Scan for the cell matching the given text and deliver its (x, y) coordinate at center. 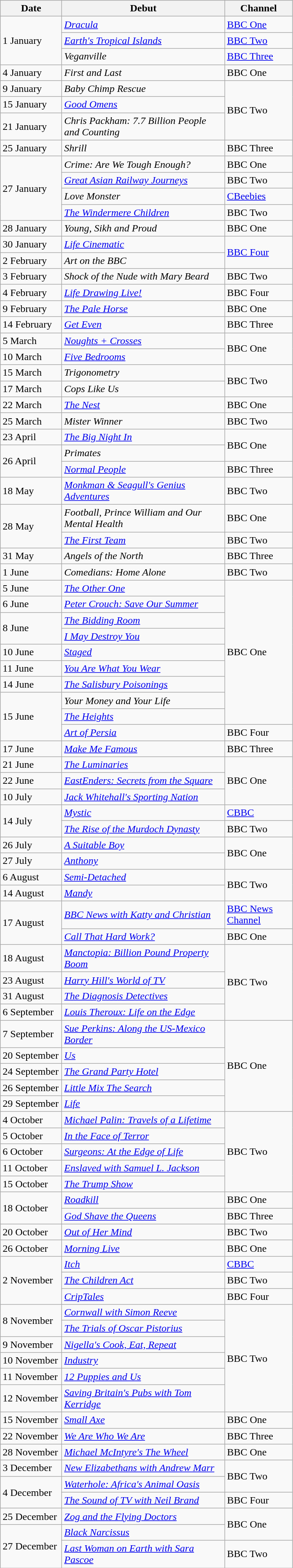
Surgeons: At the Edge of Life (143, 1152)
Mister Winner (143, 421)
3 February (31, 277)
Primates (143, 453)
Dracula (143, 24)
The Grand Party Hotel (143, 1072)
15 October (31, 1184)
CBeebies (259, 196)
20 October (31, 1232)
Zog and the Flying Doctors (143, 1516)
26 July (31, 845)
CripTales (143, 1296)
Great Asian Railway Journeys (143, 180)
11 June (31, 668)
Last Woman on Earth with Sara Pascoe (143, 1554)
Harry Hill's World of TV (143, 980)
24 September (31, 1072)
Football, Prince William and Our Mental Health (143, 519)
You Are What You Wear (143, 668)
Semi-Detached (143, 877)
The Salisbury Poisonings (143, 684)
A Suitable Boy (143, 845)
5 October (31, 1136)
In the Face of Terror (143, 1136)
29 September (31, 1104)
The Rise of the Murdoch Dynasty (143, 829)
21 June (31, 765)
Roadkill (143, 1200)
Crime: Are We Tough Enough? (143, 164)
Love Monster (143, 196)
25 January (31, 148)
28 January (31, 229)
6 August (31, 877)
9 January (31, 89)
Art of Persia (143, 732)
Your Money and Your Life (143, 700)
6 October (31, 1152)
Cornwall with Simon Reeve (143, 1312)
14 August (31, 893)
Baby Chimp Rescue (143, 89)
Angels of the North (143, 556)
Cops Like Us (143, 389)
Enslaved with Samuel L. Jackson (143, 1168)
Debut (143, 8)
Chris Packham: 7.7 Billion People and Counting (143, 126)
The Diagnosis Detectives (143, 996)
Peter Crouch: Save Our Summer (143, 604)
10 March (31, 357)
Comedians: Home Alone (143, 572)
Normal People (143, 469)
17 June (31, 748)
BBC News Channel (259, 915)
23 April (31, 437)
Sue Perkins: Along the US-Mexico Border (143, 1034)
6 September (31, 1012)
The Pale Horse (143, 309)
Life Drawing Live! (143, 293)
God Shave the Queens (143, 1216)
The Other One (143, 588)
22 March (31, 405)
Waterhole: Africa's Animal Oasis (143, 1484)
Call That Hard Work? (143, 936)
5 June (31, 588)
1 January (31, 40)
10 June (31, 652)
8 November (31, 1321)
Veganville (143, 56)
Five Bedrooms (143, 357)
11 October (31, 1168)
12 Puppies and Us (143, 1377)
Louis Theroux: Life on the Edge (143, 1012)
Michael Palin: Travels of a Lifetime (143, 1120)
New Elizabethans with Andrew Marr (143, 1468)
EastEnders: Secrets from the Square (143, 781)
The Trump Show (143, 1184)
22 November (31, 1436)
26 October (31, 1248)
The Nest (143, 405)
The Children Act (143, 1280)
26 April (31, 461)
Trigonometry (143, 373)
10 November (31, 1361)
The Windermere Children (143, 212)
The Sound of TV with Neil Brand (143, 1500)
Date (31, 8)
Small Axe (143, 1420)
12 November (31, 1398)
17 March (31, 389)
4 January (31, 73)
The Big Night In (143, 437)
Mystic (143, 813)
4 October (31, 1120)
We Are Who We Are (143, 1436)
Little Mix The Search (143, 1088)
10 July (31, 797)
23 August (31, 980)
3 December (31, 1468)
31 May (31, 556)
14 June (31, 684)
6 June (31, 604)
4 December (31, 1492)
1 June (31, 572)
Us (143, 1056)
15 June (31, 716)
9 February (31, 309)
Out of Her Mind (143, 1232)
26 September (31, 1088)
Young, Sikh and Proud (143, 229)
Anthony (143, 861)
BBC News with Katty and Christian (143, 915)
21 January (31, 126)
Jack Whitehall's Sporting Nation (143, 797)
Make Me Famous (143, 748)
Art on the BBC (143, 261)
25 December (31, 1516)
Itch (143, 1264)
28 November (31, 1452)
2 February (31, 261)
15 March (31, 373)
Saving Britain's Pubs with Tom Kerridge (143, 1398)
Black Narcissus (143, 1532)
27 July (31, 861)
The Heights (143, 716)
Monkman & Seagull's Genius Adventures (143, 491)
Shrill (143, 148)
18 October (31, 1208)
Industry (143, 1361)
Life (143, 1104)
Noughts + Crosses (143, 341)
14 July (31, 821)
Get Even (143, 325)
18 August (31, 958)
14 February (31, 325)
Mandy (143, 893)
9 November (31, 1345)
Shock of the Nude with Mary Beard (143, 277)
The Trials of Oscar Pistorius (143, 1329)
The Luminaries (143, 765)
27 January (31, 188)
The Bidding Room (143, 620)
25 March (31, 421)
Manctopia: Billion Pound Property Boom (143, 958)
31 August (31, 996)
27 December (31, 1546)
15 January (31, 105)
18 May (31, 491)
15 November (31, 1420)
First and Last (143, 73)
I May Destroy You (143, 636)
Channel (259, 8)
28 May (31, 526)
8 June (31, 628)
Nigella's Cook, Eat, Repeat (143, 1345)
The First Team (143, 540)
Michael McIntyre's The Wheel (143, 1452)
17 August (31, 923)
Life Cinematic (143, 245)
Staged (143, 652)
22 June (31, 781)
30 January (31, 245)
Good Omens (143, 105)
Morning Live (143, 1248)
4 February (31, 293)
5 March (31, 341)
20 September (31, 1056)
Earth's Tropical Islands (143, 40)
7 September (31, 1034)
11 November (31, 1377)
2 November (31, 1280)
